Capture the cell that displays the provided text and extract its [X, Y] central coordinate. 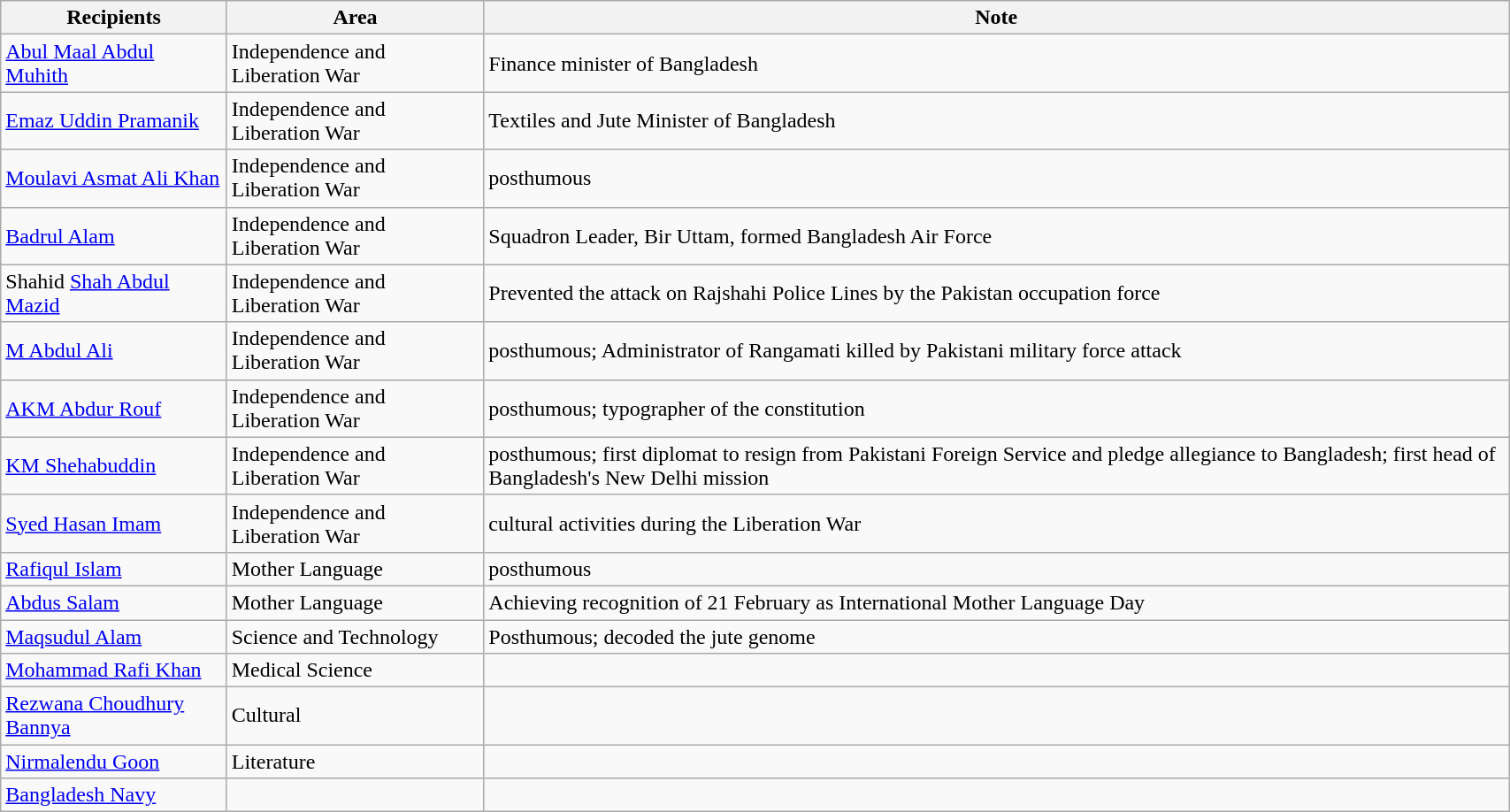
Mohammad Rafi Khan [113, 670]
Finance minister of Bangladesh [996, 64]
Note [996, 18]
posthumous; typographer of the constitution [996, 409]
Medical Science [356, 670]
Posthumous; decoded the jute genome [996, 636]
Achieving recognition of 21 February as International Mother Language Day [996, 602]
Science and Technology [356, 636]
Squadron Leader, Bir Uttam, formed Bangladesh Air Force [996, 235]
Moulavi Asmat Ali Khan [113, 179]
posthumous; first diplomat to resign from Pakistani Foreign Service and pledge allegiance to Bangladesh; first head of Bangladesh's New Delhi mission [996, 465]
Cultural [356, 716]
KM Shehabuddin [113, 465]
Shahid Shah Abdul Mazid [113, 294]
Textiles and Jute Minister of Bangladesh [996, 120]
Rafiqul Islam [113, 569]
AKM Abdur Rouf [113, 409]
posthumous; Administrator of Rangamati killed by Pakistani military force attack [996, 350]
Syed Hasan Imam [113, 524]
Nirmalendu Goon [113, 762]
Literature [356, 762]
Maqsudul Alam [113, 636]
Prevented the attack on Rajshahi Police Lines by the Pakistan occupation force [996, 294]
Badrul Alam [113, 235]
Area [356, 18]
Abdus Salam [113, 602]
Rezwana Choudhury Bannya [113, 716]
cultural activities during the Liberation War [996, 524]
Abul Maal Abdul Muhith [113, 64]
Recipients [113, 18]
M Abdul Ali [113, 350]
Bangladesh Navy [113, 795]
Emaz Uddin Pramanik [113, 120]
